Search for the cell housing the specified text and yield its (X, Y) center coordinate. 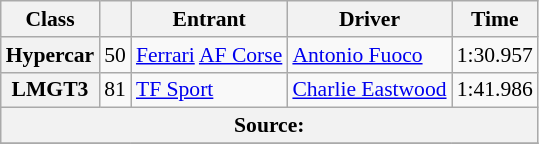
1:41.986 (495, 90)
Antonio Fuoco (369, 55)
Charlie Eastwood (369, 90)
Time (495, 19)
81 (115, 90)
Hypercar (50, 55)
TF Sport (209, 90)
LMGT3 (50, 90)
Entrant (209, 19)
50 (115, 55)
Class (50, 19)
Source: (270, 126)
Driver (369, 19)
Ferrari AF Corse (209, 55)
1:30.957 (495, 55)
